Locate the cell with the specified text and output its (X, Y) center coordinate. 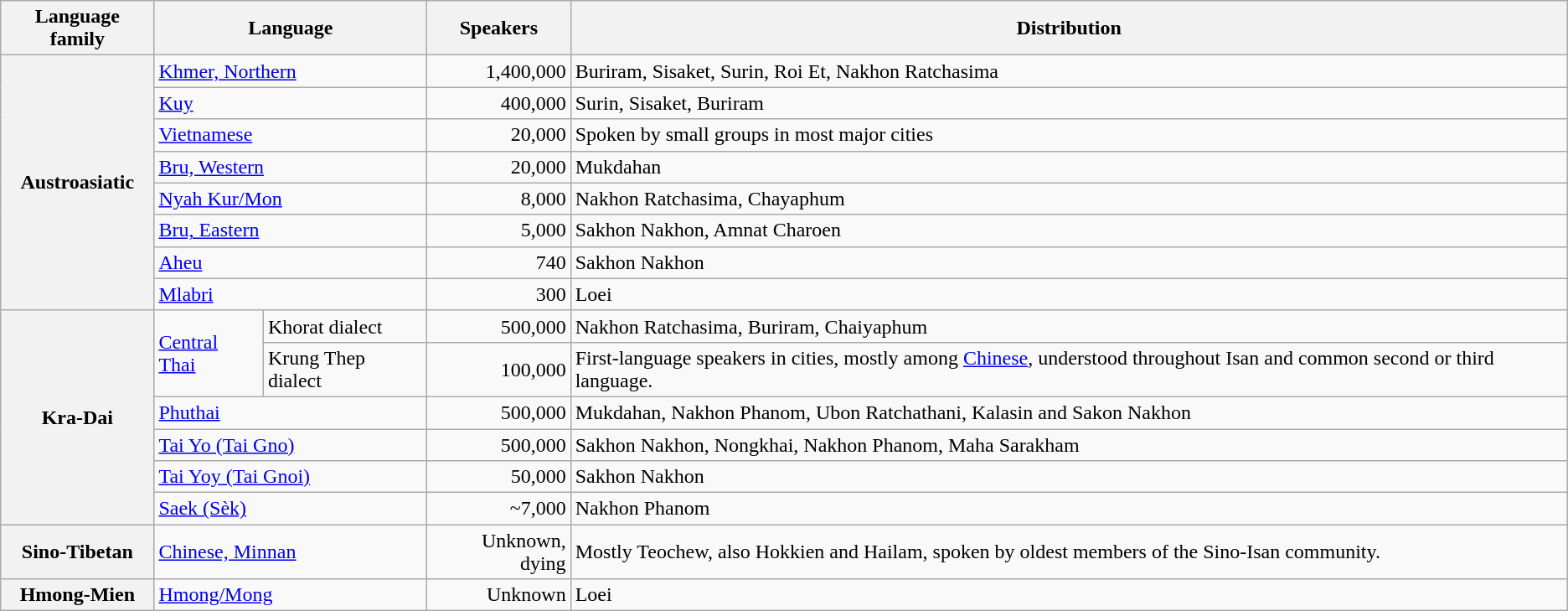
Sakhon Nakhon, Amnat Charoen (1069, 230)
Spoken by small groups in most major cities (1069, 135)
740 (499, 262)
Buriram, Sisaket, Surin, Roi Et, Nakhon Ratchasima (1069, 71)
First-language speakers in cities, mostly among Chinese, understood throughout Isan and common second or third language. (1069, 369)
Language (291, 28)
Vietnamese (291, 135)
Language family (77, 28)
Speakers (499, 28)
Nakhon Phanom (1069, 509)
Krung Thep dialect (345, 369)
8,000 (499, 199)
Bru, Western (291, 167)
Surin, Sisaket, Buriram (1069, 103)
Nakhon Ratchasima, Chayaphum (1069, 199)
Central Thai (209, 354)
100,000 (499, 369)
Hmong/Mong (291, 595)
5,000 (499, 230)
Tai Yoy (Tai Gnoi) (291, 477)
Nakhon Ratchasima, Buriram, Chaiyaphum (1069, 326)
Sakhon Nakhon, Nongkhai, Nakhon Phanom, Maha Sarakham (1069, 445)
400,000 (499, 103)
Mlabri (291, 294)
Chinese, Minnan (291, 551)
Khmer, Northern (291, 71)
300 (499, 294)
Kuy (291, 103)
Distribution (1069, 28)
Unknown (499, 595)
Aheu (291, 262)
Hmong-Mien (77, 595)
Austroasiatic (77, 183)
Phuthai (291, 412)
Bru, Eastern (291, 230)
~7,000 (499, 509)
Mostly Teochew, also Hokkien and Hailam, spoken by oldest members of the Sino-Isan community. (1069, 551)
Khorat dialect (345, 326)
1,400,000 (499, 71)
Kra-Dai (77, 417)
Mukdahan, Nakhon Phanom, Ubon Ratchathani, Kalasin and Sakon Nakhon (1069, 412)
Unknown, dying (499, 551)
Tai Yo (Tai Gno) (291, 445)
Sino-Tibetan (77, 551)
Mukdahan (1069, 167)
Saek (Sèk) (291, 509)
Nyah Kur/Mon (291, 199)
50,000 (499, 477)
